Find where the given text appears and provide that cell's center as (X, Y) coordinate. 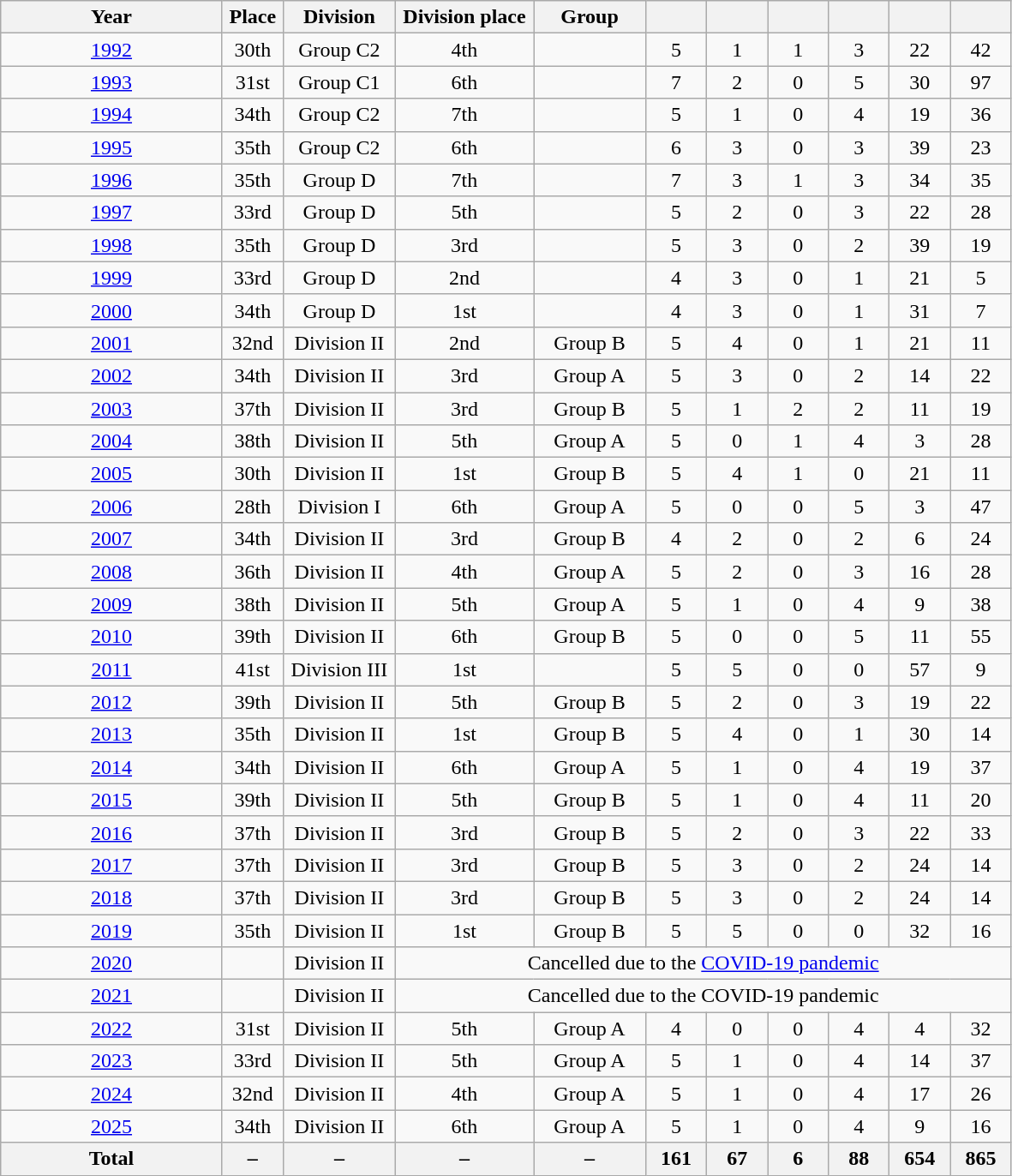
57 (920, 669)
2017 (111, 865)
42 (980, 50)
1998 (111, 245)
2019 (111, 930)
38 (980, 604)
2012 (111, 702)
2004 (111, 441)
2010 (111, 637)
2014 (111, 767)
Group C1 (339, 82)
2020 (111, 963)
Place (252, 17)
33 (980, 832)
654 (920, 1159)
2008 (111, 572)
2023 (111, 1061)
2013 (111, 735)
2009 (111, 604)
28th (252, 507)
Division III (339, 669)
2022 (111, 1029)
2001 (111, 343)
2002 (111, 375)
36 (980, 115)
1997 (111, 213)
47 (980, 507)
Year (111, 17)
Group (590, 17)
20 (980, 800)
1995 (111, 147)
2016 (111, 832)
2000 (111, 310)
88 (859, 1159)
1994 (111, 115)
17 (920, 1094)
23 (980, 147)
1993 (111, 82)
2024 (111, 1094)
2006 (111, 507)
Division I (339, 507)
Total (111, 1159)
2018 (111, 897)
Division place (464, 17)
67 (737, 1159)
35 (980, 180)
97 (980, 82)
2005 (111, 474)
2015 (111, 800)
55 (980, 637)
Division (339, 17)
2011 (111, 669)
34 (920, 180)
36th (252, 572)
161 (677, 1159)
2007 (111, 539)
1992 (111, 50)
41st (252, 669)
31 (920, 310)
2021 (111, 996)
1996 (111, 180)
2003 (111, 409)
26 (980, 1094)
1999 (111, 278)
2025 (111, 1126)
865 (980, 1159)
